Search for the cell housing the specified text and yield its [X, Y] center coordinate. 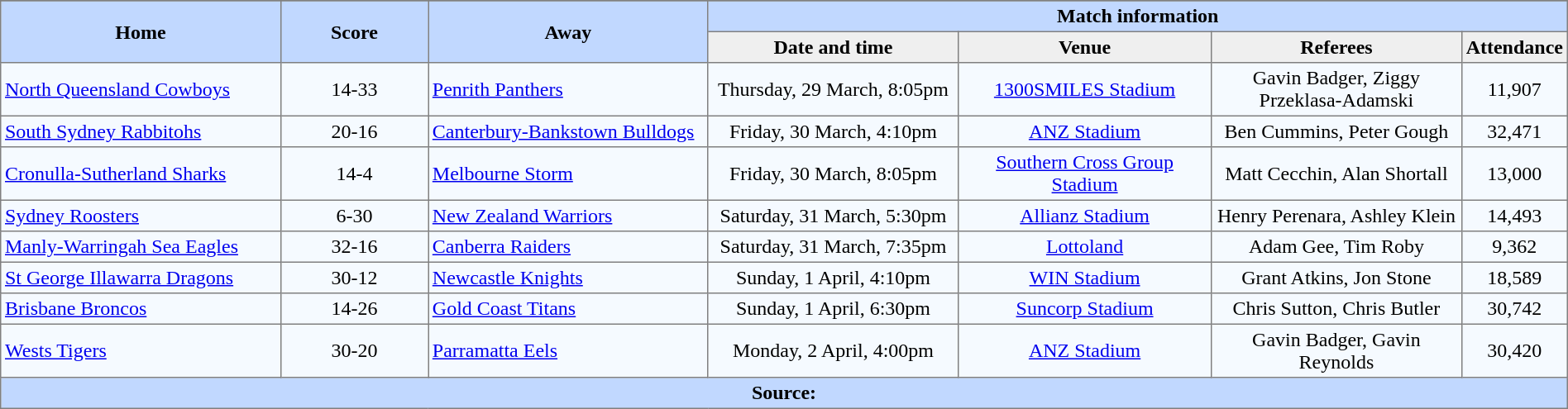
Away [569, 31]
Brisbane Broncos [141, 309]
Gold Coast Titans [569, 309]
Home [141, 31]
Lottoland [1085, 247]
Friday, 30 March, 8:05pm [833, 174]
Canterbury-Bankstown Bulldogs [569, 131]
Match information [1138, 17]
Grant Atkins, Jon Stone [1336, 278]
Cronulla-Sutherland Sharks [141, 174]
Suncorp Stadium [1085, 309]
30,420 [1514, 350]
Saturday, 31 March, 5:30pm [833, 216]
18,589 [1514, 278]
Matt Cecchin, Alan Shortall [1336, 174]
9,362 [1514, 247]
Wests Tigers [141, 350]
Attendance [1514, 47]
32,471 [1514, 131]
Date and time [833, 47]
1300SMILES Stadium [1085, 89]
Sunday, 1 April, 6:30pm [833, 309]
14-33 [354, 89]
13,000 [1514, 174]
Gavin Badger, Gavin Reynolds [1336, 350]
Adam Gee, Tim Roby [1336, 247]
Score [354, 31]
Southern Cross Group Stadium [1085, 174]
North Queensland Cowboys [141, 89]
Henry Perenara, Ashley Klein [1336, 216]
New Zealand Warriors [569, 216]
14-4 [354, 174]
30-12 [354, 278]
Allianz Stadium [1085, 216]
30-20 [354, 350]
Melbourne Storm [569, 174]
30,742 [1514, 309]
Source: [784, 393]
St George Illawarra Dragons [141, 278]
Venue [1085, 47]
14,493 [1514, 216]
20-16 [354, 131]
Gavin Badger, Ziggy Przeklasa-Adamski [1336, 89]
Canberra Raiders [569, 247]
Parramatta Eels [569, 350]
Newcastle Knights [569, 278]
14-26 [354, 309]
6-30 [354, 216]
Sydney Roosters [141, 216]
Sunday, 1 April, 4:10pm [833, 278]
Saturday, 31 March, 7:35pm [833, 247]
WIN Stadium [1085, 278]
Friday, 30 March, 4:10pm [833, 131]
South Sydney Rabbitohs [141, 131]
Manly-Warringah Sea Eagles [141, 247]
Thursday, 29 March, 8:05pm [833, 89]
Chris Sutton, Chris Butler [1336, 309]
32-16 [354, 247]
Penrith Panthers [569, 89]
Referees [1336, 47]
Monday, 2 April, 4:00pm [833, 350]
Ben Cummins, Peter Gough [1336, 131]
11,907 [1514, 89]
